For the text-containing cell, return its midpoint in (x, y) coordinate format. 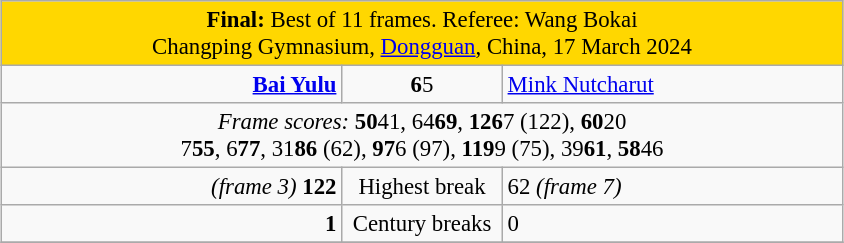
0 (672, 224)
62 (frame 7) (672, 187)
Highest break (422, 187)
Final: Best of 11 frames. Referee: Wang BokaiChangping Gymnasium, Dongguan, China, 17 March 2024 (422, 34)
1 (172, 224)
Frame scores: 5041, 6469, 1267 (122), 6020755, 677, 3186 (62), 976 (97), 1199 (75), 3961, 5846 (422, 136)
Bai Yulu (172, 85)
65 (422, 85)
Century breaks (422, 224)
(frame 3) 122 (172, 187)
Mink Nutcharut (672, 85)
